Identify which cell holds the provided text, then report its (X, Y) central coordinate. 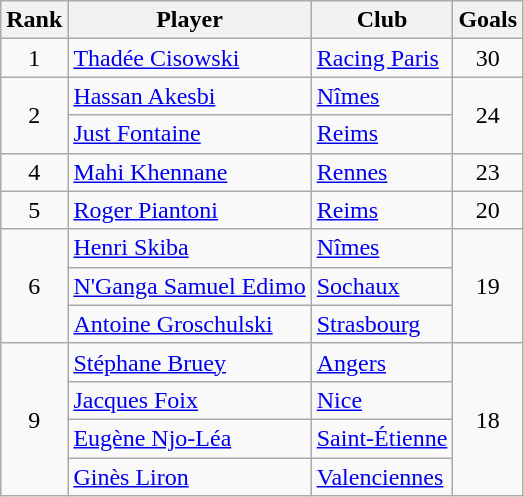
Antoine Groschulski (190, 324)
Rennes (382, 172)
Mahi Khennane (190, 172)
Rank (34, 20)
9 (34, 419)
Jacques Foix (190, 400)
Saint-Étienne (382, 438)
2 (34, 115)
Sochaux (382, 286)
30 (488, 58)
Just Fontaine (190, 134)
6 (34, 286)
Strasbourg (382, 324)
Roger Piantoni (190, 210)
Nice (382, 400)
Henri Skiba (190, 248)
N'Ganga Samuel Edimo (190, 286)
Player (190, 20)
18 (488, 419)
Club (382, 20)
20 (488, 210)
23 (488, 172)
24 (488, 115)
5 (34, 210)
Hassan Akesbi (190, 96)
Angers (382, 362)
4 (34, 172)
Valenciennes (382, 477)
19 (488, 286)
1 (34, 58)
Ginès Liron (190, 477)
Eugène Njo-Léa (190, 438)
Goals (488, 20)
Racing Paris (382, 58)
Stéphane Bruey (190, 362)
Thadée Cisowski (190, 58)
